For the text-containing cell, return its midpoint in [x, y] coordinate format. 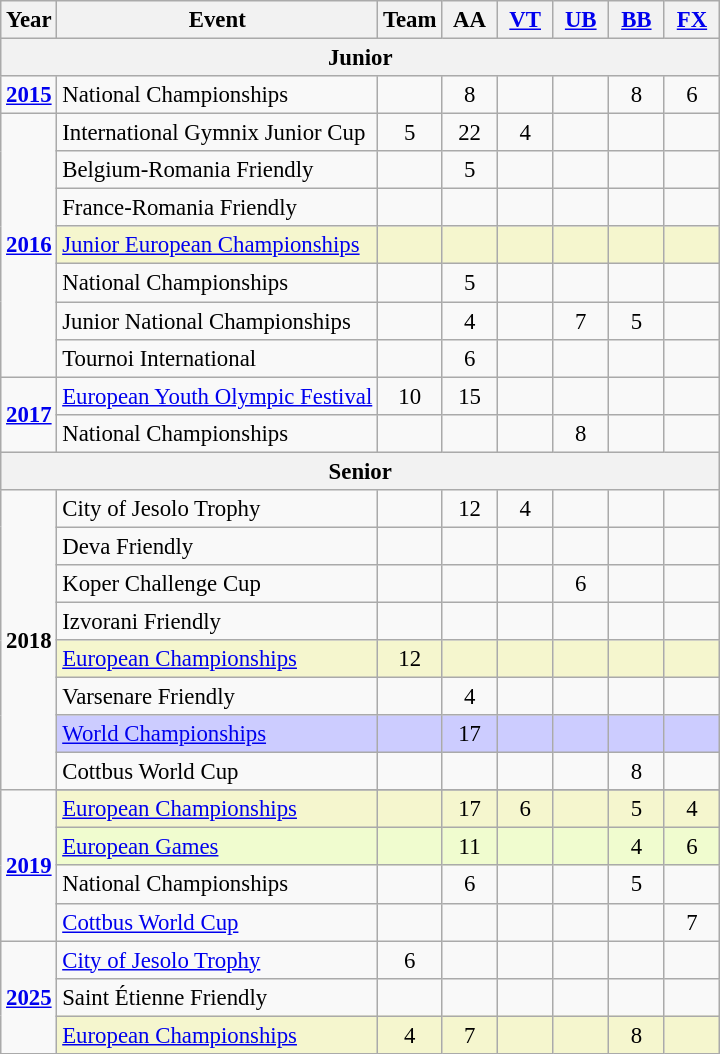
BB [637, 20]
2019 [29, 865]
Senior [360, 471]
Team [410, 20]
FX [692, 20]
11 [470, 847]
Belgium-Romania Friendly [218, 170]
Deva Friendly [218, 546]
2017 [29, 414]
Saint Étienne Friendly [218, 997]
UB [581, 20]
Year [29, 20]
2018 [29, 640]
Koper Challenge Cup [218, 584]
15 [470, 396]
Junior [360, 58]
Izvorani Friendly [218, 621]
European Youth Olympic Festival [218, 396]
France-Romania Friendly [218, 208]
10 [410, 396]
Junior European Championships [218, 245]
2015 [29, 95]
International Gymnix Junior Cup [218, 133]
AA [470, 20]
VT [525, 20]
2025 [29, 998]
Junior National Championships [218, 321]
22 [470, 133]
World Championships [218, 734]
European Games [218, 847]
Varsenare Friendly [218, 697]
Event [218, 20]
Tournoi International [218, 358]
2016 [29, 246]
